Pinpoint the cell where the given text exists, returning its [X, Y] midpoint coordinate. 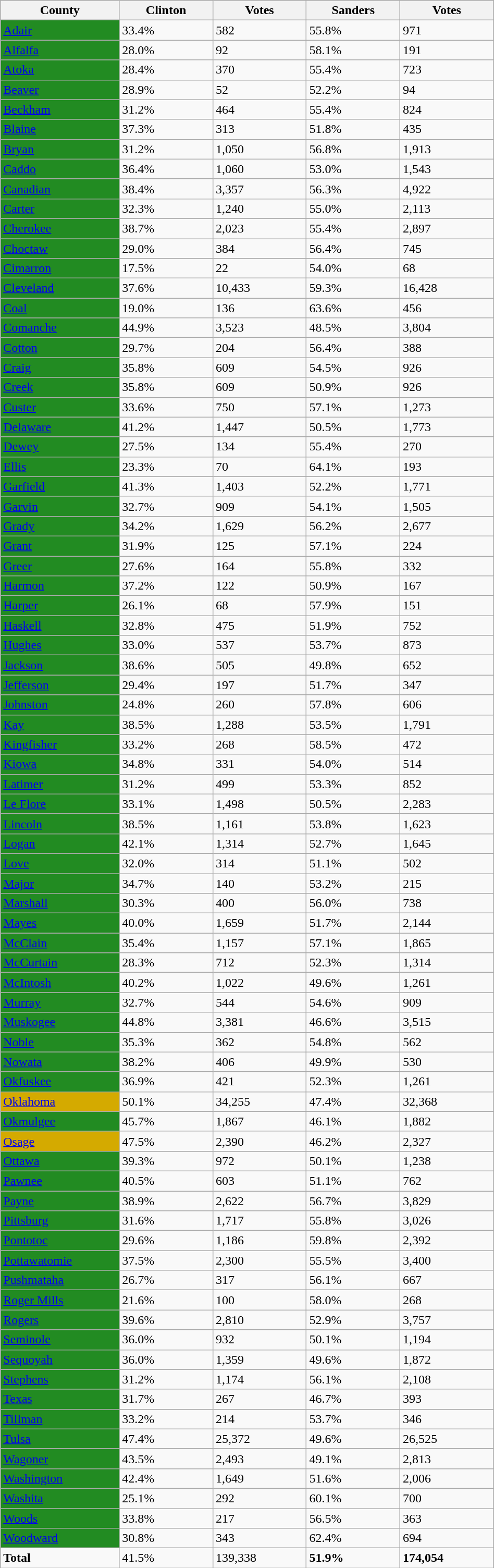
28.0% [166, 50]
48.5% [353, 328]
70 [260, 467]
2,113 [447, 209]
29.4% [166, 685]
31.6% [166, 1221]
100 [260, 1300]
464 [260, 109]
214 [260, 1419]
537 [260, 645]
Choctaw [60, 249]
Jefferson [60, 685]
Custer [60, 407]
343 [260, 1538]
Johnston [60, 705]
Latimer [60, 784]
38.7% [166, 228]
Ottawa [60, 1161]
384 [260, 249]
36.4% [166, 169]
Dewey [60, 447]
62.4% [353, 1538]
Haskell [60, 626]
1,865 [447, 943]
Seminole [60, 1340]
57.9% [353, 606]
32,368 [447, 1101]
435 [447, 129]
Blaine [60, 129]
738 [447, 903]
393 [447, 1399]
502 [447, 863]
25.1% [166, 1498]
347 [447, 685]
Washington [60, 1478]
56.5% [353, 1518]
Tulsa [60, 1439]
34.2% [166, 526]
1,447 [260, 427]
652 [447, 665]
58.0% [353, 1300]
30.3% [166, 903]
Harmon [60, 586]
54.6% [353, 1002]
3,400 [447, 1260]
1,882 [447, 1121]
37.3% [166, 129]
3,357 [260, 189]
Cherokee [60, 228]
514 [447, 764]
64.1% [353, 467]
31.7% [166, 1399]
Creek [60, 387]
46.6% [353, 1022]
346 [447, 1419]
Cleveland [60, 288]
63.6% [353, 308]
43.5% [166, 1459]
1,288 [260, 725]
606 [447, 705]
Woods [60, 1518]
59.8% [353, 1241]
1,867 [260, 1121]
1,649 [260, 1478]
Clinton [166, 10]
Cimarron [60, 268]
Lincoln [60, 824]
Logan [60, 843]
49.9% [353, 1062]
40.5% [166, 1181]
Pontotoc [60, 1241]
Coal [60, 308]
Stephens [60, 1379]
28.3% [166, 963]
35.4% [166, 943]
1,645 [447, 843]
56.0% [353, 903]
2,108 [447, 1379]
700 [447, 1498]
55.5% [353, 1260]
30.8% [166, 1538]
Kay [60, 725]
Grant [60, 546]
1,659 [260, 923]
27.5% [166, 447]
51.8% [353, 129]
39.6% [166, 1320]
Comanche [60, 328]
1,050 [260, 149]
1,773 [447, 427]
1,238 [447, 1161]
Washita [60, 1498]
530 [447, 1062]
McClain [60, 943]
193 [447, 467]
56.3% [353, 189]
499 [260, 784]
762 [447, 1181]
53.5% [353, 725]
292 [260, 1498]
41.5% [166, 1558]
Harper [60, 606]
Beckham [60, 109]
Carter [60, 209]
Garvin [60, 506]
26.7% [166, 1280]
971 [447, 30]
667 [447, 1280]
752 [447, 626]
2,622 [260, 1200]
1,273 [447, 407]
Garfield [60, 486]
28.4% [166, 70]
31.9% [166, 546]
331 [260, 764]
36.9% [166, 1082]
Kingfisher [60, 744]
Nowata [60, 1062]
456 [447, 308]
38.4% [166, 189]
1,771 [447, 486]
33.0% [166, 645]
26.1% [166, 606]
Pawnee [60, 1181]
38.9% [166, 1200]
Major [60, 884]
35.3% [166, 1042]
46.7% [353, 1399]
55.0% [353, 209]
1,403 [260, 486]
4,922 [447, 189]
362 [260, 1042]
24.8% [166, 705]
475 [260, 626]
52.9% [353, 1320]
19.0% [166, 308]
2,006 [447, 1478]
Wagoner [60, 1459]
582 [260, 30]
33.6% [166, 407]
Love [60, 863]
1,359 [260, 1359]
26,525 [447, 1439]
723 [447, 70]
51.6% [353, 1478]
260 [260, 705]
745 [447, 249]
139,338 [260, 1558]
37.5% [166, 1260]
Atoka [60, 70]
27.6% [166, 566]
Payne [60, 1200]
1,194 [447, 1340]
59.3% [353, 288]
1,505 [447, 506]
Alfalfa [60, 50]
3,381 [260, 1022]
Murray [60, 1002]
712 [260, 963]
53.3% [353, 784]
Tillman [60, 1419]
317 [260, 1280]
313 [260, 129]
County [60, 10]
Ellis [60, 467]
58.5% [353, 744]
544 [260, 1002]
694 [447, 1538]
33.8% [166, 1518]
Okfuskee [60, 1082]
41.3% [166, 486]
136 [260, 308]
37.6% [166, 288]
37.2% [166, 586]
224 [447, 546]
151 [447, 606]
400 [260, 903]
1,240 [260, 209]
44.8% [166, 1022]
1,022 [260, 983]
46.2% [353, 1141]
197 [260, 685]
2,283 [447, 804]
32.3% [166, 209]
58.1% [353, 50]
270 [447, 447]
Craig [60, 367]
421 [260, 1082]
2,810 [260, 1320]
47.5% [166, 1141]
750 [260, 407]
Rogers [60, 1320]
40.0% [166, 923]
Adair [60, 30]
Texas [60, 1399]
134 [260, 447]
167 [447, 586]
215 [447, 884]
Roger Mills [60, 1300]
Okmulgee [60, 1121]
Sanders [353, 10]
122 [260, 586]
217 [260, 1518]
56.7% [353, 1200]
32.0% [166, 863]
Greer [60, 566]
56.2% [353, 526]
21.6% [166, 1300]
140 [260, 884]
824 [447, 109]
28.9% [166, 90]
932 [260, 1340]
1,717 [260, 1221]
267 [260, 1399]
204 [260, 348]
1,157 [260, 943]
54.5% [353, 367]
3,515 [447, 1022]
53.0% [353, 169]
33.1% [166, 804]
Cotton [60, 348]
332 [447, 566]
Mayes [60, 923]
45.7% [166, 1121]
38.6% [166, 665]
125 [260, 546]
Le Flore [60, 804]
1,060 [260, 169]
Osage [60, 1141]
1,498 [260, 804]
42.1% [166, 843]
Pittsburg [60, 1221]
29.7% [166, 348]
Muskogee [60, 1022]
1,186 [260, 1241]
49.1% [353, 1459]
3,829 [447, 1200]
Sequoyah [60, 1359]
Caddo [60, 169]
314 [260, 863]
1,174 [260, 1379]
2,144 [447, 923]
57.8% [353, 705]
Pushmataha [60, 1280]
3,804 [447, 328]
17.5% [166, 268]
46.1% [353, 1121]
2,300 [260, 1260]
164 [260, 566]
388 [447, 348]
191 [447, 50]
53.8% [353, 824]
22 [260, 268]
2,493 [260, 1459]
Hughes [60, 645]
2,023 [260, 228]
Kiowa [60, 764]
Total [60, 1558]
McCurtain [60, 963]
Pottawatomie [60, 1260]
562 [447, 1042]
McIntosh [60, 983]
54.1% [353, 506]
34.7% [166, 884]
Canadian [60, 189]
33.4% [166, 30]
34.8% [166, 764]
Grady [60, 526]
23.3% [166, 467]
852 [447, 784]
3,523 [260, 328]
1,161 [260, 824]
38.2% [166, 1062]
505 [260, 665]
2,677 [447, 526]
1,629 [260, 526]
370 [260, 70]
2,392 [447, 1241]
2,813 [447, 1459]
1,872 [447, 1359]
52 [260, 90]
2,390 [260, 1141]
39.3% [166, 1161]
42.4% [166, 1478]
41.2% [166, 427]
Woodward [60, 1538]
Bryan [60, 149]
92 [260, 50]
Marshall [60, 903]
49.8% [353, 665]
Jackson [60, 665]
29.0% [166, 249]
60.1% [353, 1498]
2,897 [447, 228]
2,327 [447, 1141]
34,255 [260, 1101]
3,757 [447, 1320]
603 [260, 1181]
16,428 [447, 288]
972 [260, 1161]
29.6% [166, 1241]
25,372 [260, 1439]
Beaver [60, 90]
52.7% [353, 843]
472 [447, 744]
3,026 [447, 1221]
174,054 [447, 1558]
1,623 [447, 824]
1,791 [447, 725]
1,543 [447, 169]
44.9% [166, 328]
Oklahoma [60, 1101]
53.2% [353, 884]
40.2% [166, 983]
Noble [60, 1042]
54.8% [353, 1042]
406 [260, 1062]
363 [447, 1518]
10,433 [260, 288]
94 [447, 90]
1,913 [447, 149]
56.8% [353, 149]
32.8% [166, 626]
Delaware [60, 427]
873 [447, 645]
